Capture the cell that displays the provided text and extract its (x, y) central coordinate. 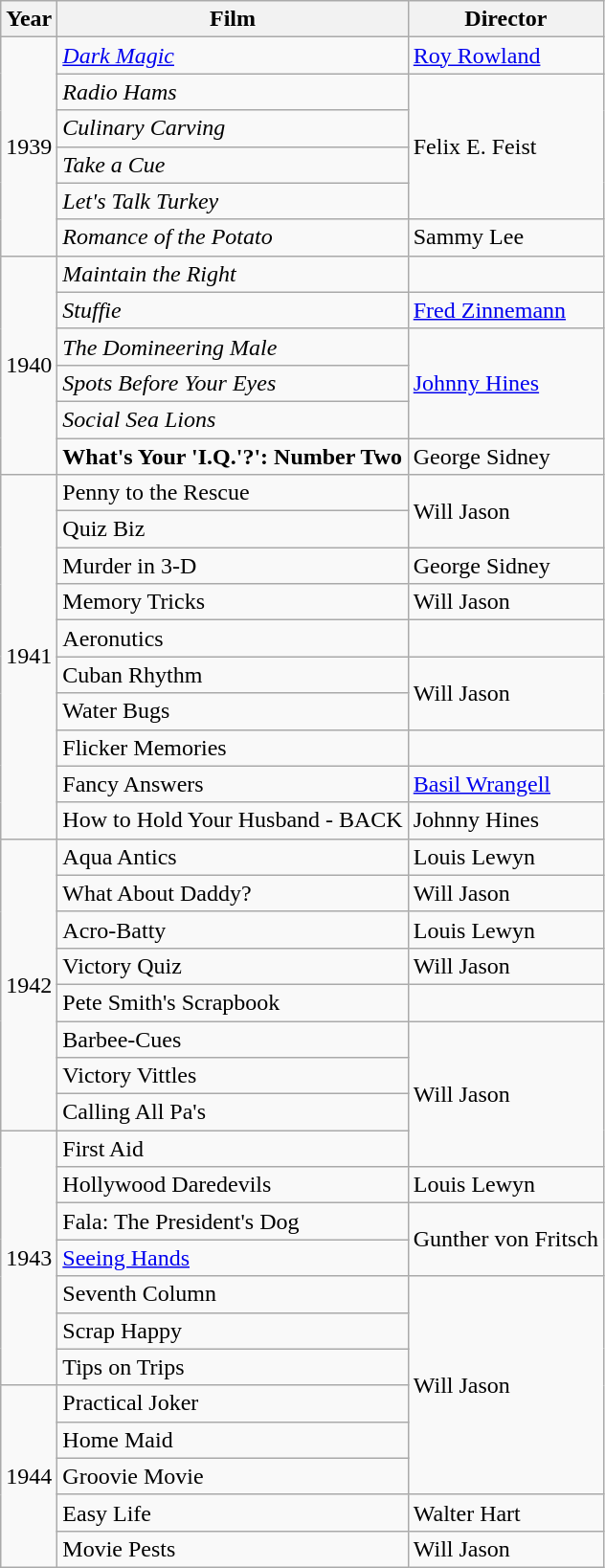
Aqua Antics (233, 857)
Victory Vittles (233, 1076)
Calling All Pa's (233, 1112)
Cuban Rhythm (233, 675)
Penny to the Rescue (233, 493)
Pete Smith's Scrapbook (233, 1002)
Radio Hams (233, 92)
Film (233, 19)
Seeing Hands (233, 1258)
Romance of the Potato (233, 237)
Home Maid (233, 1440)
Culinary Carving (233, 128)
Gunther von Fritsch (505, 1240)
Memory Tricks (233, 602)
Dark Magic (233, 56)
Social Sea Lions (233, 419)
Groovie Movie (233, 1476)
Maintain the Right (233, 274)
What About Daddy? (233, 893)
Fancy Answers (233, 784)
Victory Quiz (233, 966)
Flicker Memories (233, 748)
Murder in 3-D (233, 566)
Barbee-Cues (233, 1039)
Practical Joker (233, 1403)
Spots Before Your Eyes (233, 383)
Easy Life (233, 1512)
Roy Rowland (505, 56)
Hollywood Daredevils (233, 1185)
Water Bugs (233, 711)
How to Hold Your Husband - BACK (233, 820)
Year (29, 19)
Sammy Lee (505, 237)
Seventh Column (233, 1294)
Felix E. Feist (505, 146)
First Aid (233, 1149)
Fred Zinnemann (505, 310)
Basil Wrangell (505, 784)
Movie Pests (233, 1549)
1942 (29, 984)
Stuffie (233, 310)
Quiz Biz (233, 529)
The Domineering Male (233, 347)
Walter Hart (505, 1512)
Director (505, 19)
What's Your 'I.Q.'?': Number Two (233, 457)
1940 (29, 365)
Take a Cue (233, 165)
1943 (29, 1258)
Tips on Trips (233, 1367)
1944 (29, 1476)
Fala: The President's Dog (233, 1221)
Scrap Happy (233, 1331)
Acro-Batty (233, 930)
1939 (29, 146)
Aeronutics (233, 638)
Let's Talk Turkey (233, 201)
1941 (29, 657)
